Return the (x, y) coordinate for the center point of the cell that contains the specified text.  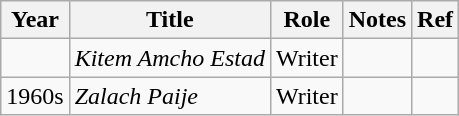
Kitem Amcho Estad (170, 58)
Notes (377, 20)
1960s (35, 96)
Role (306, 20)
Year (35, 20)
Zalach Paije (170, 96)
Title (170, 20)
Ref (436, 20)
